Output the [x, y] coordinate of the center of the cell containing the given text.  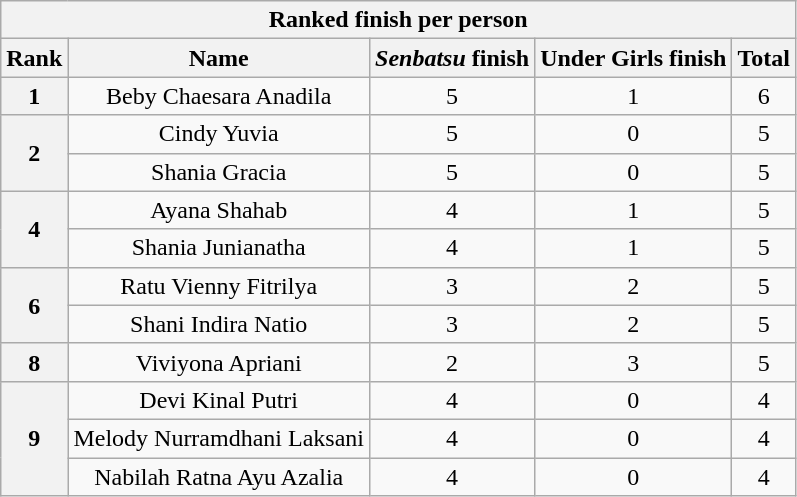
Cindy Yuvia [219, 134]
Shani Indira Natio [219, 324]
Name [219, 58]
Devi Kinal Putri [219, 400]
Total [764, 58]
Ayana Shahab [219, 210]
Ranked finish per person [398, 20]
9 [34, 438]
Shania Gracia [219, 172]
8 [34, 362]
Under Girls finish [634, 58]
Ratu Vienny Fitrilya [219, 286]
Beby Chaesara Anadila [219, 96]
Senbatsu finish [452, 58]
Shania Junianatha [219, 248]
Nabilah Ratna Ayu Azalia [219, 477]
Viviyona Apriani [219, 362]
Rank [34, 58]
Melody Nurramdhani Laksani [219, 438]
